Scan for the cell matching the given text and deliver its (x, y) coordinate at center. 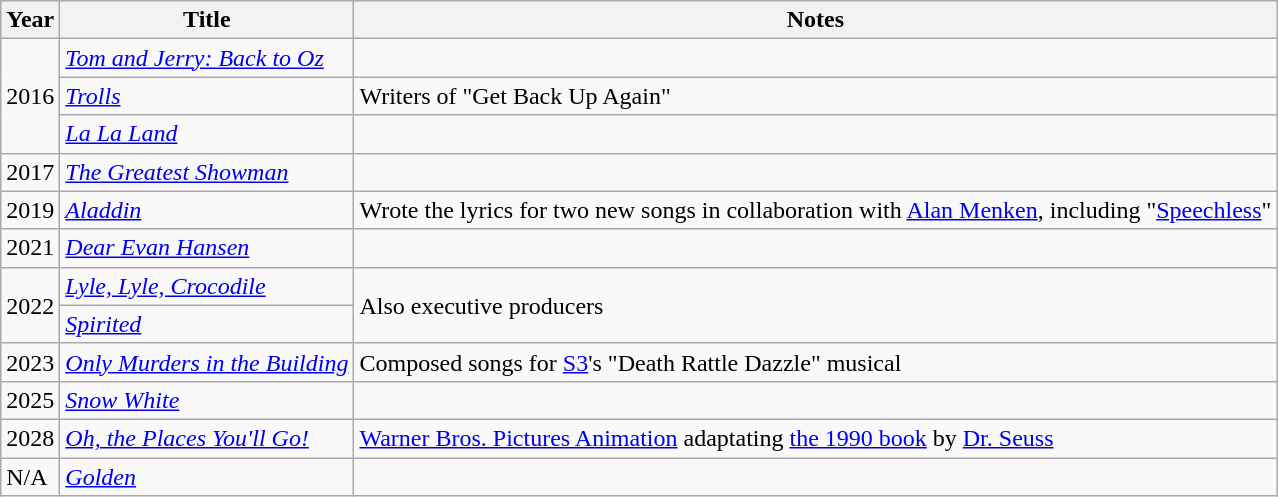
2022 (30, 305)
Composed songs for S3's "Death Rattle Dazzle" musical (816, 362)
Only Murders in the Building (207, 362)
The Greatest Showman (207, 172)
Aladdin (207, 210)
2028 (30, 438)
2016 (30, 96)
Lyle, Lyle, Crocodile (207, 286)
Snow White (207, 400)
Dear Evan Hansen (207, 248)
N/A (30, 477)
Spirited (207, 324)
Title (207, 20)
Year (30, 20)
2017 (30, 172)
Wrote the lyrics for two new songs in collaboration with Alan Menken, including "Speechless" (816, 210)
La La Land (207, 134)
Tom and Jerry: Back to Oz (207, 58)
Trolls (207, 96)
Notes (816, 20)
2019 (30, 210)
Golden (207, 477)
Oh, the Places You'll Go! (207, 438)
2025 (30, 400)
2023 (30, 362)
Also executive producers (816, 305)
2021 (30, 248)
Writers of "Get Back Up Again" (816, 96)
Warner Bros. Pictures Animation adaptating the 1990 book by Dr. Seuss (816, 438)
